Search for the cell housing the specified text and yield its [x, y] center coordinate. 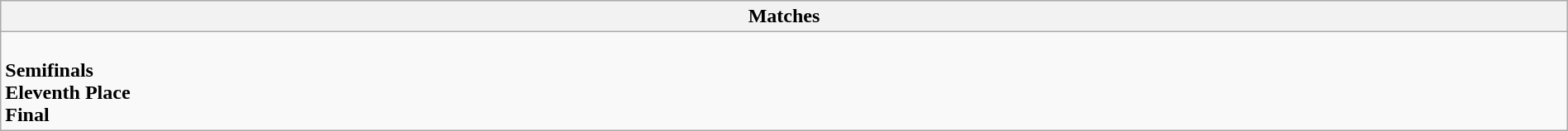
Semifinals Eleventh Place Final [784, 81]
Matches [784, 16]
